From the cell containing the given text, extract its center point as (x, y) coordinate. 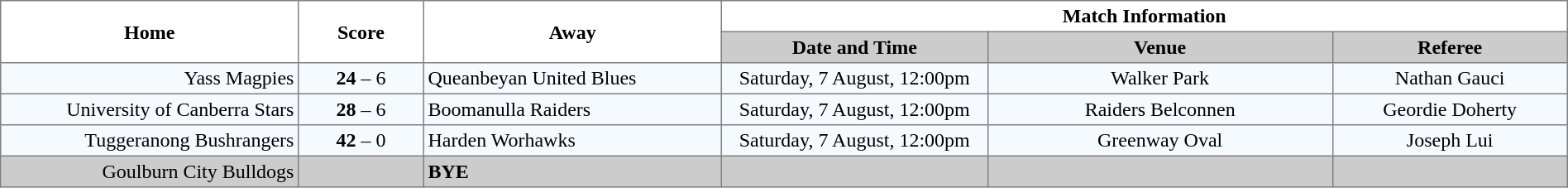
Home (150, 31)
Score (361, 31)
24 – 6 (361, 79)
Boomanulla Raiders (572, 109)
28 – 6 (361, 109)
42 – 0 (361, 141)
Goulburn City Bulldogs (150, 171)
Date and Time (854, 47)
BYE (572, 171)
Queanbeyan United Blues (572, 79)
Nathan Gauci (1450, 79)
Walker Park (1159, 79)
Venue (1159, 47)
Tuggeranong Bushrangers (150, 141)
Raiders Belconnen (1159, 109)
University of Canberra Stars (150, 109)
Geordie Doherty (1450, 109)
Match Information (1145, 17)
Greenway Oval (1159, 141)
Harden Worhawks (572, 141)
Away (572, 31)
Referee (1450, 47)
Yass Magpies (150, 79)
Joseph Lui (1450, 141)
